From the cell containing the given text, extract its center point as [x, y] coordinate. 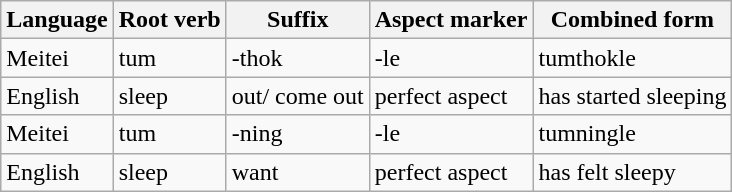
tumthokle [632, 58]
Combined form [632, 20]
has felt sleepy [632, 172]
Aspect marker [451, 20]
has started sleeping [632, 96]
want [298, 172]
-thok [298, 58]
out/ come out [298, 96]
Suffix [298, 20]
Language [57, 20]
-ning [298, 134]
Root verb [170, 20]
tumningle [632, 134]
